Provide the (X, Y) coordinate of the cell's center where the given text is located.  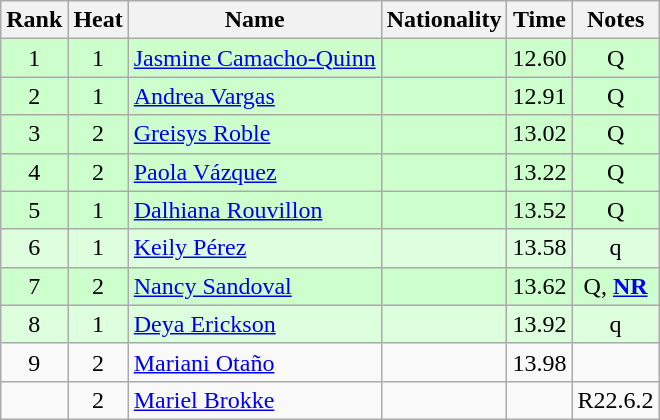
4 (34, 172)
13.98 (540, 362)
Deya Erickson (254, 324)
13.92 (540, 324)
3 (34, 134)
Greisys Roble (254, 134)
Q, NR (616, 286)
Name (254, 20)
5 (34, 210)
6 (34, 248)
8 (34, 324)
Notes (616, 20)
13.02 (540, 134)
7 (34, 286)
Andrea Vargas (254, 96)
13.22 (540, 172)
Heat (98, 20)
Mariel Brokke (254, 400)
9 (34, 362)
Jasmine Camacho-Quinn (254, 58)
Mariani Otaño (254, 362)
Dalhiana Rouvillon (254, 210)
13.52 (540, 210)
Paola Vázquez (254, 172)
Keily Pérez (254, 248)
R22.6.2 (616, 400)
Nationality (444, 20)
Rank (34, 20)
12.91 (540, 96)
13.58 (540, 248)
Time (540, 20)
12.60 (540, 58)
Nancy Sandoval (254, 286)
13.62 (540, 286)
